Extract the (X, Y) coordinate from the center of the cell holding the provided text.  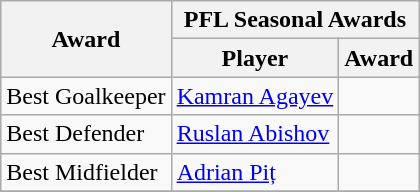
Best Goalkeeper (86, 96)
Best Defender (86, 134)
Kamran Agayev (255, 96)
PFL Seasonal Awards (295, 20)
Best Midfielder (86, 172)
Adrian Piț (255, 172)
Ruslan Abishov (255, 134)
Player (255, 58)
